Detect which cell encompasses the target text, then output its [X, Y] center coordinate. 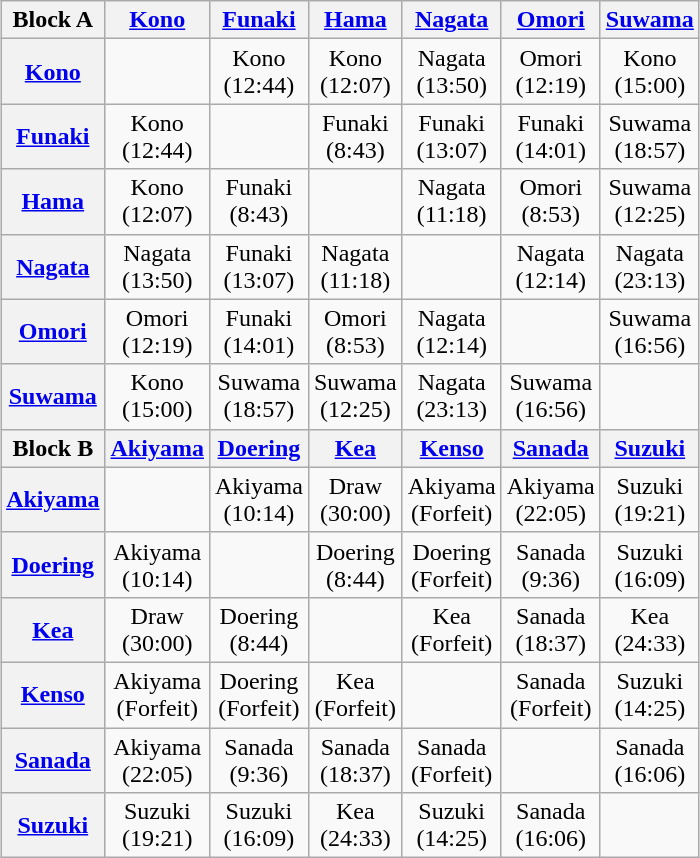
Block B [53, 448]
Block A [53, 20]
